Locate the cell with the specified text and output its [X, Y] center coordinate. 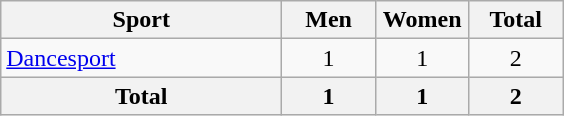
Dancesport [142, 58]
Men [329, 20]
Sport [142, 20]
Women [422, 20]
